Capture the cell that displays the provided text and extract its [x, y] central coordinate. 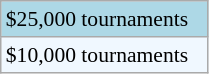
$10,000 tournaments [104, 55]
$25,000 tournaments [104, 19]
